Return (x, y) of the center of cell containing provided text 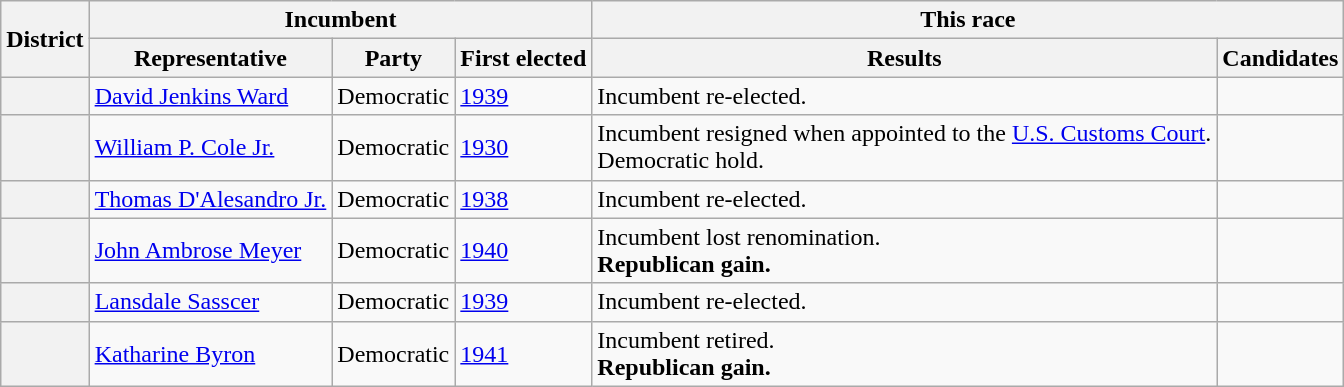
1941 (524, 354)
Representative (210, 58)
This race (968, 20)
District (45, 39)
First elected (524, 58)
Thomas D'Alesandro Jr. (210, 199)
John Ambrose Meyer (210, 250)
Party (394, 58)
Lansdale Sasscer (210, 302)
David Jenkins Ward (210, 96)
Incumbent (340, 20)
Incumbent retired.Republican gain. (904, 354)
1938 (524, 199)
William P. Cole Jr. (210, 148)
Results (904, 58)
1940 (524, 250)
Incumbent lost renomination.Republican gain. (904, 250)
1930 (524, 148)
Katharine Byron (210, 354)
Incumbent resigned when appointed to the U.S. Customs Court.Democratic hold. (904, 148)
Candidates (1280, 58)
